For the text-containing cell, return its midpoint in (X, Y) coordinate format. 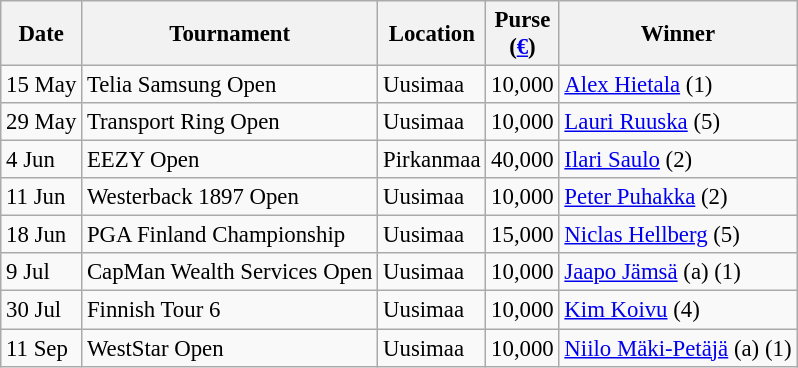
Peter Puhakka (2) (678, 197)
PGA Finland Championship (230, 235)
Westerback 1897 Open (230, 197)
11 Jun (42, 197)
30 Jul (42, 310)
Niilo Mäki-Petäjä (a) (1) (678, 348)
29 May (42, 122)
Telia Samsung Open (230, 85)
Jaapo Jämsä (a) (1) (678, 273)
EEZY Open (230, 160)
Finnish Tour 6 (230, 310)
Kim Koivu (4) (678, 310)
11 Sep (42, 348)
Alex Hietala (1) (678, 85)
Ilari Saulo (2) (678, 160)
Lauri Ruuska (5) (678, 122)
Winner (678, 34)
15 May (42, 85)
40,000 (522, 160)
Date (42, 34)
15,000 (522, 235)
18 Jun (42, 235)
Purse(€) (522, 34)
Niclas Hellberg (5) (678, 235)
CapMan Wealth Services Open (230, 273)
Transport Ring Open (230, 122)
4 Jun (42, 160)
Tournament (230, 34)
WestStar Open (230, 348)
Location (432, 34)
Pirkanmaa (432, 160)
9 Jul (42, 273)
